Provide the [X, Y] coordinate of the cell's center where the given text is located.  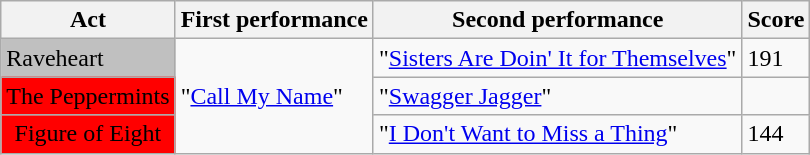
Score [776, 20]
Figure of Eight [88, 134]
"I Don't Want to Miss a Thing" [557, 134]
The Peppermints [88, 96]
"Call My Name" [274, 96]
Act [88, 20]
"Sisters Are Doin' It for Themselves" [557, 58]
First performance [274, 20]
191 [776, 58]
"Swagger Jagger" [557, 96]
144 [776, 134]
Second performance [557, 20]
Raveheart [88, 58]
